Return [X, Y] of the center of cell containing provided text 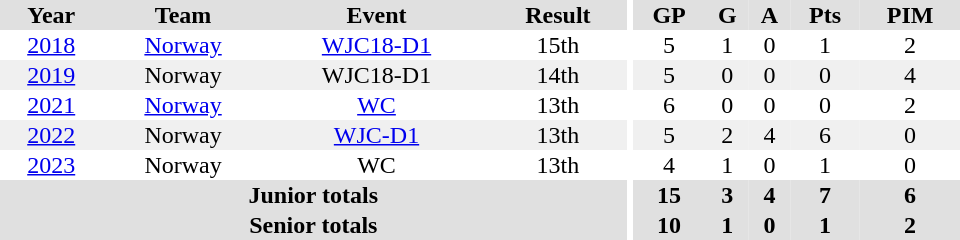
GP [670, 15]
Result [558, 15]
2018 [51, 45]
2022 [51, 135]
3 [728, 195]
PIM [910, 15]
Junior totals [314, 195]
A [770, 15]
7 [825, 195]
Team [182, 15]
Senior totals [314, 225]
Pts [825, 15]
G [728, 15]
WJC-D1 [377, 135]
Event [377, 15]
2019 [51, 75]
15th [558, 45]
14th [558, 75]
Year [51, 15]
15 [670, 195]
2021 [51, 105]
2023 [51, 165]
10 [670, 225]
